Search for the cell housing the specified text and yield its (X, Y) center coordinate. 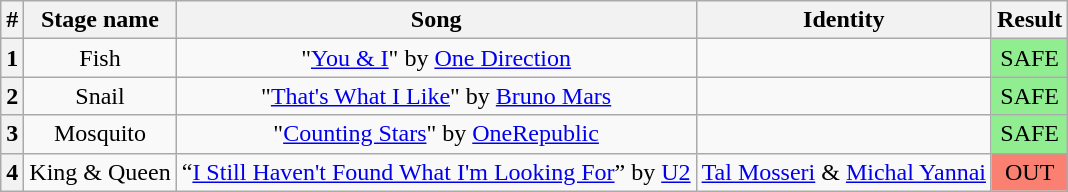
Result (1029, 20)
"That's What I Like" by Bruno Mars (436, 96)
OUT (1029, 172)
Stage name (100, 20)
Tal Mosseri & Michal Yannai (844, 172)
# (12, 20)
Fish (100, 58)
Song (436, 20)
Snail (100, 96)
3 (12, 134)
"Counting Stars" by OneRepublic (436, 134)
King & Queen (100, 172)
“I Still Haven't Found What I'm Looking For” by U2 (436, 172)
1 (12, 58)
Identity (844, 20)
"You & I" by One Direction (436, 58)
2 (12, 96)
4 (12, 172)
Mosquito (100, 134)
